Search for the cell housing the specified text and yield its (x, y) center coordinate. 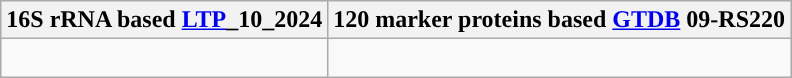
16S rRNA based LTP_10_2024 (164, 20)
120 marker proteins based GTDB 09-RS220 (560, 20)
